Return the (x, y) coordinate for the center point of the cell that contains the specified text.  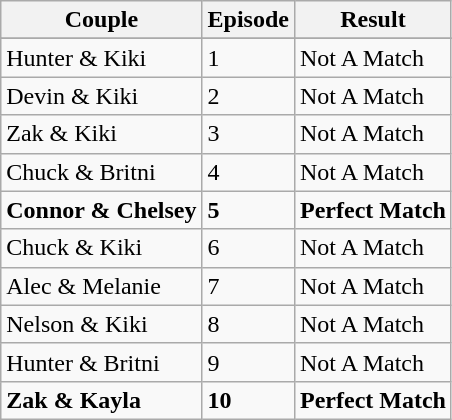
Result (372, 20)
Hunter & Kiki (102, 58)
Chuck & Britni (102, 172)
3 (248, 134)
Hunter & Britni (102, 362)
7 (248, 286)
8 (248, 324)
Couple (102, 20)
Alec & Melanie (102, 286)
Episode (248, 20)
5 (248, 210)
1 (248, 58)
Nelson & Kiki (102, 324)
2 (248, 96)
9 (248, 362)
6 (248, 248)
Zak & Kiki (102, 134)
Connor & Chelsey (102, 210)
Zak & Kayla (102, 400)
Devin & Kiki (102, 96)
Chuck & Kiki (102, 248)
4 (248, 172)
10 (248, 400)
